Capture the cell that displays the provided text and extract its [x, y] central coordinate. 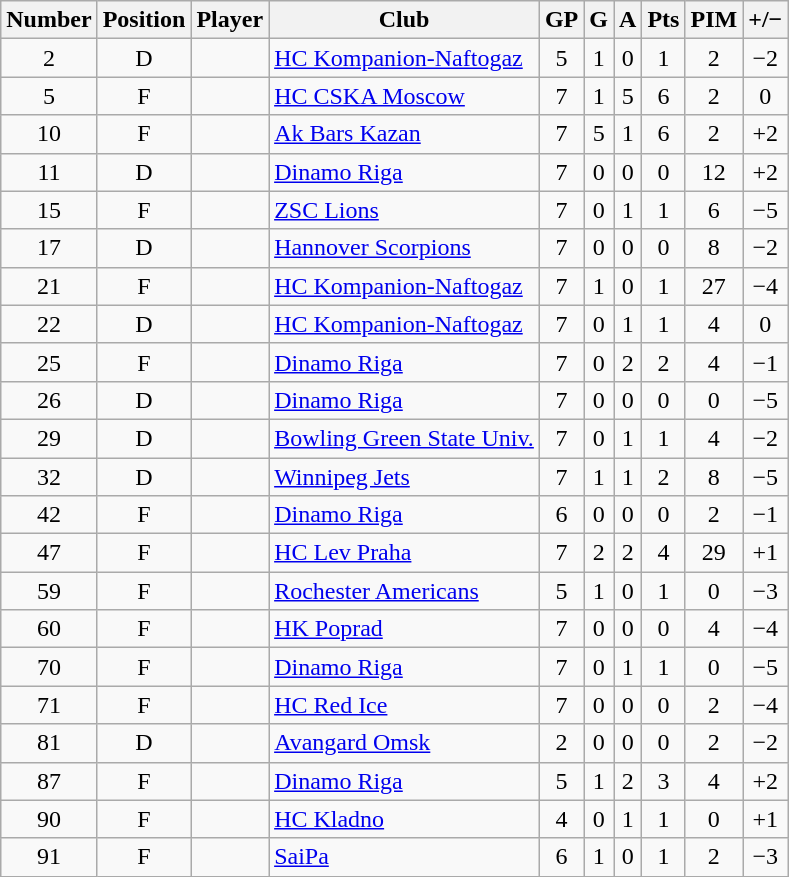
G [599, 20]
HC Lev Praha [404, 553]
Winnipeg Jets [404, 477]
A [628, 20]
HC CSKA Moscow [404, 96]
ZSC Lions [404, 210]
HK Poprad [404, 629]
GP [561, 20]
11 [49, 172]
42 [49, 515]
10 [49, 134]
32 [49, 477]
Avangard Omsk [404, 743]
Rochester Americans [404, 591]
25 [49, 362]
71 [49, 705]
Ak Bars Kazan [404, 134]
81 [49, 743]
+/− [766, 20]
Pts [664, 20]
47 [49, 553]
60 [49, 629]
12 [714, 172]
21 [49, 286]
90 [49, 819]
17 [49, 248]
15 [49, 210]
Club [404, 20]
70 [49, 667]
Player [230, 20]
HC Kladno [404, 819]
Bowling Green State Univ. [404, 438]
27 [714, 286]
HC Red Ice [404, 705]
Number [49, 20]
SaiPa [404, 857]
59 [49, 591]
87 [49, 781]
PIM [714, 20]
Position [144, 20]
3 [664, 781]
Hannover Scorpions [404, 248]
91 [49, 857]
26 [49, 400]
22 [49, 324]
